Identify which cell holds the provided text, then report its [X, Y] central coordinate. 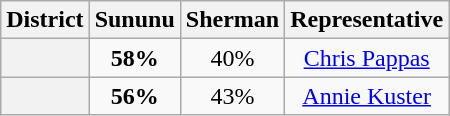
Sununu [134, 20]
43% [232, 96]
Sherman [232, 20]
58% [134, 58]
Annie Kuster [367, 96]
56% [134, 96]
District [45, 20]
Chris Pappas [367, 58]
Representative [367, 20]
40% [232, 58]
